Capture the cell that displays the provided text and extract its (x, y) central coordinate. 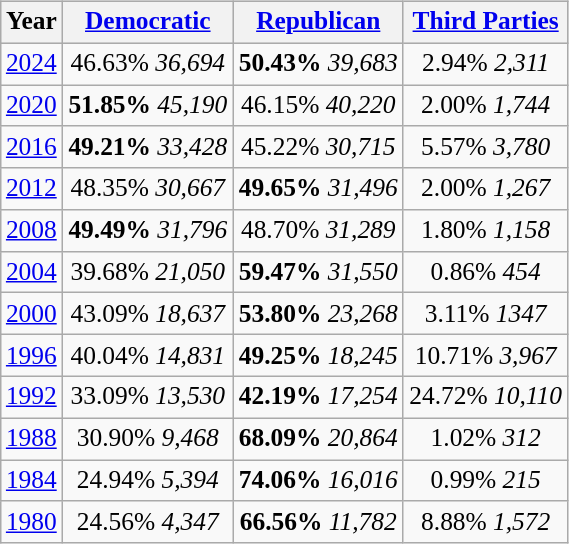
1988 (31, 439)
1.02% 312 (485, 439)
3.11% 1347 (485, 314)
48.70% 31,289 (318, 231)
2016 (31, 147)
2008 (31, 231)
46.15% 40,220 (318, 106)
1992 (31, 397)
0.99% 215 (485, 481)
43.09% 18,637 (148, 314)
49.21% 33,428 (148, 147)
0.86% 454 (485, 272)
45.22% 30,715 (318, 147)
24.94% 5,394 (148, 481)
50.43% 39,683 (318, 64)
10.71% 3,967 (485, 356)
51.85% 45,190 (148, 106)
Third Parties (485, 22)
30.90% 9,468 (148, 439)
2000 (31, 314)
Democratic (148, 22)
66.56% 11,782 (318, 522)
39.68% 21,050 (148, 272)
24.56% 4,347 (148, 522)
59.47% 31,550 (318, 272)
2020 (31, 106)
40.04% 14,831 (148, 356)
42.19% 17,254 (318, 397)
33.09% 13,530 (148, 397)
53.80% 23,268 (318, 314)
5.57% 3,780 (485, 147)
2024 (31, 64)
48.35% 30,667 (148, 189)
1.80% 1,158 (485, 231)
68.09% 20,864 (318, 439)
2.00% 1,267 (485, 189)
1984 (31, 481)
1980 (31, 522)
2004 (31, 272)
2012 (31, 189)
2.94% 2,311 (485, 64)
1996 (31, 356)
2.00% 1,744 (485, 106)
24.72% 10,110 (485, 397)
74.06% 16,016 (318, 481)
Year (31, 22)
49.25% 18,245 (318, 356)
49.65% 31,496 (318, 189)
46.63% 36,694 (148, 64)
Republican (318, 22)
8.88% 1,572 (485, 522)
49.49% 31,796 (148, 231)
